Determine the [x, y] coordinate at the center of the cell enclosing the given text.  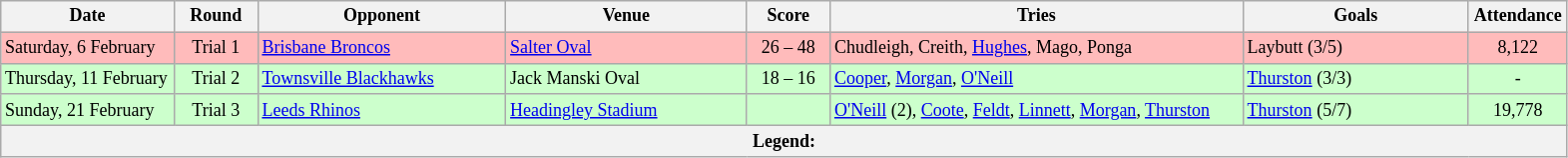
Score [788, 16]
Legend: [784, 140]
Brisbane Broncos [381, 48]
- [1517, 78]
Sunday, 21 February [88, 110]
Townsville Blackhawks [381, 78]
19,778 [1517, 110]
Venue [627, 16]
18 – 16 [788, 78]
Trial 2 [216, 78]
Trial 3 [216, 110]
Saturday, 6 February [88, 48]
Thursday, 11 February [88, 78]
8,122 [1517, 48]
O'Neill (2), Coote, Feldt, Linnett, Morgan, Thurston [1037, 110]
Thurston (3/3) [1355, 78]
Goals [1355, 16]
Leeds Rhinos [381, 110]
Thurston (5/7) [1355, 110]
Chudleigh, Creith, Hughes, Mago, Ponga [1037, 48]
Laybutt (3/5) [1355, 48]
Opponent [381, 16]
Headingley Stadium [627, 110]
Cooper, Morgan, O'Neill [1037, 78]
Trial 1 [216, 48]
Salter Oval [627, 48]
Attendance [1517, 16]
Round [216, 16]
26 – 48 [788, 48]
Date [88, 16]
Tries [1037, 16]
Jack Manski Oval [627, 78]
